Find where the given text appears and provide that cell's center as [X, Y] coordinate. 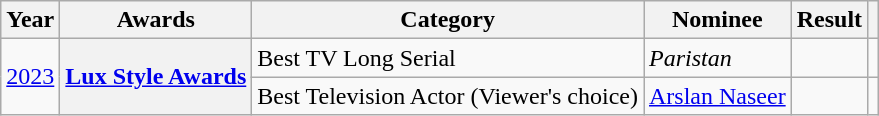
Result [829, 20]
Nominee [718, 20]
2023 [30, 77]
Category [448, 20]
Arslan Naseer [718, 96]
Paristan [718, 58]
Year [30, 20]
Lux Style Awards [156, 77]
Best Television Actor (Viewer's choice) [448, 96]
Best TV Long Serial [448, 58]
Awards [156, 20]
